Output the (X, Y) coordinate of the center of the cell containing the given text.  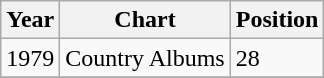
Chart (145, 20)
Position (277, 20)
1979 (30, 58)
28 (277, 58)
Year (30, 20)
Country Albums (145, 58)
